Return [X, Y] of the center of cell containing provided text 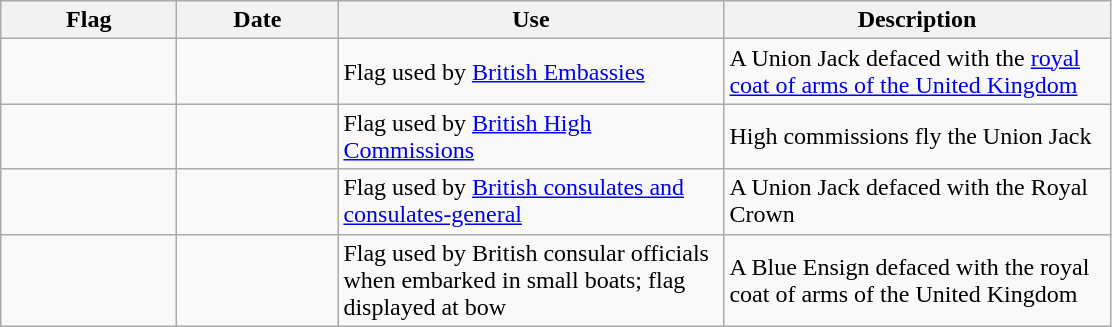
High commissions fly the Union Jack [917, 136]
Flag used by British consulates and consulates-general [531, 202]
Description [917, 20]
Use [531, 20]
Date [258, 20]
A Union Jack defaced with the royal coat of arms of the United Kingdom [917, 72]
Flag used by British consular officials when embarked in small boats; flag displayed at bow [531, 280]
A Blue Ensign defaced with the royal coat of arms of the United Kingdom [917, 280]
Flag used by British Embassies [531, 72]
Flag used by British High Commissions [531, 136]
A Union Jack defaced with the Royal Crown [917, 202]
Flag [89, 20]
